Determine the [x, y] coordinate at the center of the cell enclosing the given text.  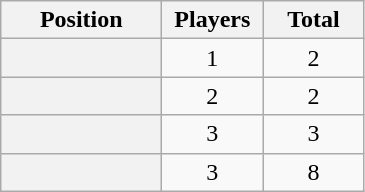
1 [212, 58]
Players [212, 20]
8 [314, 172]
Position [82, 20]
Total [314, 20]
